Detect which cell encompasses the target text, then output its (x, y) center coordinate. 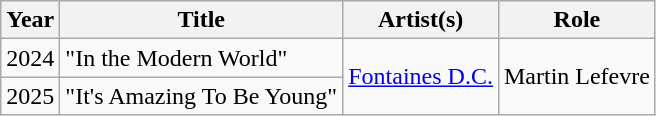
Title (202, 20)
"In the Modern World" (202, 58)
2024 (30, 58)
Martin Lefevre (576, 77)
Role (576, 20)
2025 (30, 96)
Artist(s) (421, 20)
Fontaines D.C. (421, 77)
"It's Amazing To Be Young" (202, 96)
Year (30, 20)
